Output the [x, y] coordinate of the center of the cell containing the given text.  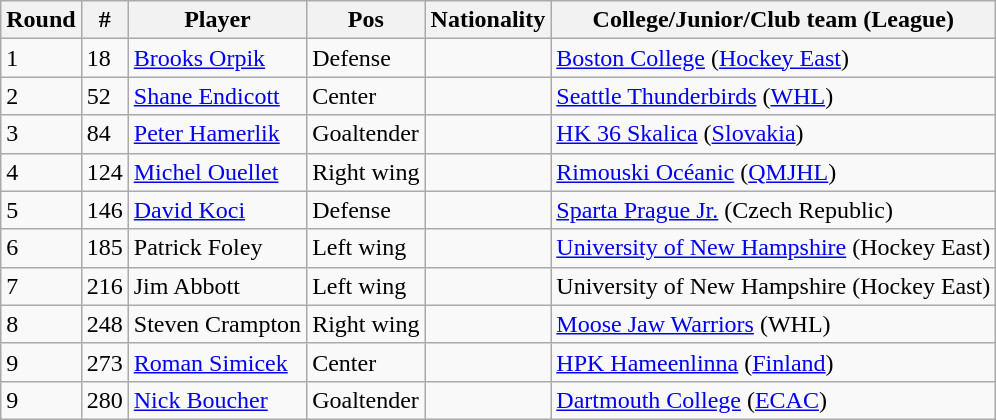
David Koci [217, 210]
7 [41, 286]
273 [104, 362]
Roman Simicek [217, 362]
248 [104, 324]
HPK Hameenlinna (Finland) [774, 362]
Boston College (Hockey East) [774, 58]
Nick Boucher [217, 400]
Jim Abbott [217, 286]
# [104, 20]
Seattle Thunderbirds (WHL) [774, 96]
Dartmouth College (ECAC) [774, 400]
280 [104, 400]
Sparta Prague Jr. (Czech Republic) [774, 210]
Player [217, 20]
52 [104, 96]
Peter Hamerlik [217, 134]
Pos [366, 20]
Nationality [488, 20]
Steven Crampton [217, 324]
HK 36 Skalica (Slovakia) [774, 134]
Patrick Foley [217, 248]
124 [104, 172]
Rimouski Océanic (QMJHL) [774, 172]
5 [41, 210]
1 [41, 58]
Shane Endicott [217, 96]
3 [41, 134]
84 [104, 134]
6 [41, 248]
Michel Ouellet [217, 172]
185 [104, 248]
Round [41, 20]
College/Junior/Club team (League) [774, 20]
2 [41, 96]
18 [104, 58]
4 [41, 172]
Moose Jaw Warriors (WHL) [774, 324]
8 [41, 324]
216 [104, 286]
Brooks Orpik [217, 58]
146 [104, 210]
